For the text-containing cell, return its midpoint in [X, Y] coordinate format. 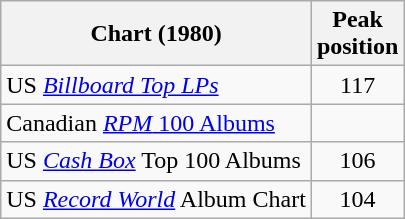
US Billboard Top LPs [156, 85]
117 [357, 85]
106 [357, 161]
US Cash Box Top 100 Albums [156, 161]
US Record World Album Chart [156, 199]
Canadian RPM 100 Albums [156, 123]
Chart (1980) [156, 34]
Peakposition [357, 34]
104 [357, 199]
